From the cell containing the given text, extract its center point as (x, y) coordinate. 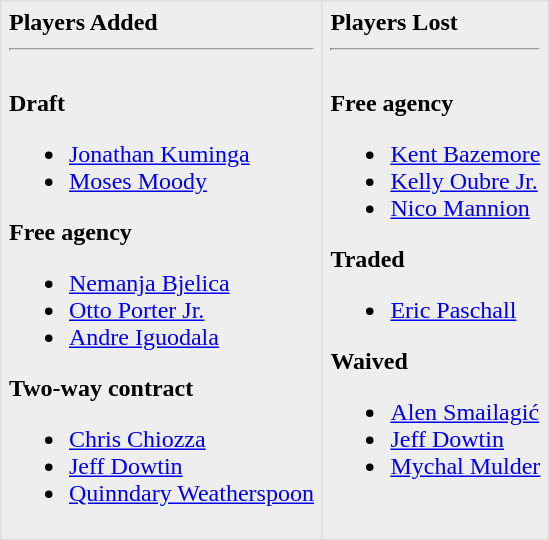
Players Lost Free agencyKent BazemoreKelly Oubre Jr.Nico MannionTradedEric PaschallWaivedAlen SmailagićJeff DowtinMychal Mulder (435, 270)
